Return the [X, Y] coordinate for the center point of the cell that contains the specified text.  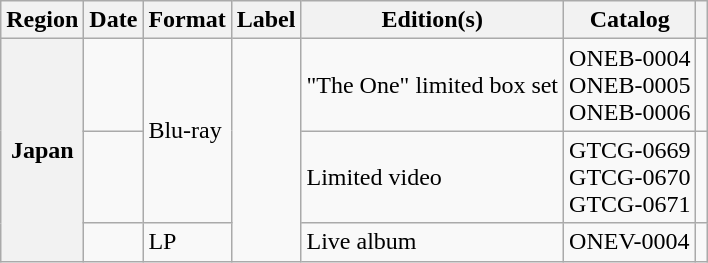
Limited video [432, 177]
GTCG-0669GTCG-0670GTCG-0671 [630, 177]
Format [187, 20]
LP [187, 242]
Catalog [630, 20]
Blu-ray [187, 131]
ONEB-0004ONEB-0005ONEB-0006 [630, 85]
Live album [432, 242]
Region [42, 20]
"The One" limited box set [432, 85]
Edition(s) [432, 20]
Date [114, 20]
Label [266, 20]
ONEV-0004 [630, 242]
Japan [42, 150]
